Extract the (x, y) coordinate from the center of the cell holding the provided text.  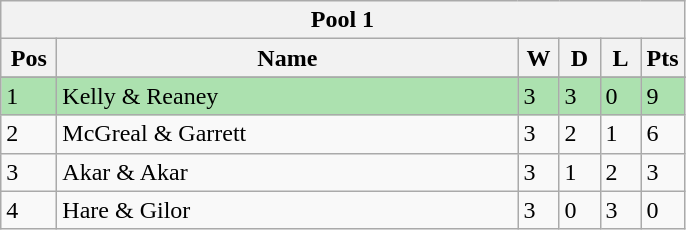
D (580, 58)
9 (662, 96)
McGreal & Garrett (288, 134)
Pts (662, 58)
Kelly & Reaney (288, 96)
Name (288, 58)
Pool 1 (342, 20)
W (538, 58)
Akar & Akar (288, 172)
6 (662, 134)
L (620, 58)
4 (29, 210)
Pos (29, 58)
Hare & Gilor (288, 210)
